Return the (X, Y) coordinate for the center point of the cell that contains the specified text.  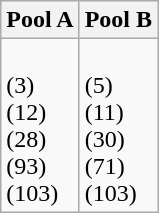
Pool B (118, 20)
(3) (12) (28) (93) (103) (40, 126)
(5) (11) (30) (71) (103) (118, 126)
Pool A (40, 20)
